Find where the given text appears and provide that cell's center as (x, y) coordinate. 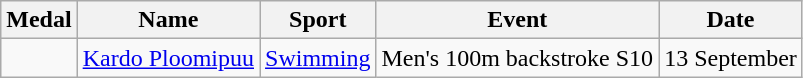
Men's 100m backstroke S10 (518, 58)
Swimming (318, 58)
Event (518, 20)
Date (731, 20)
Sport (318, 20)
13 September (731, 58)
Name (168, 20)
Kardo Ploomipuu (168, 58)
Medal (39, 20)
